Return the (X, Y) coordinate for the center point of the cell that contains the specified text.  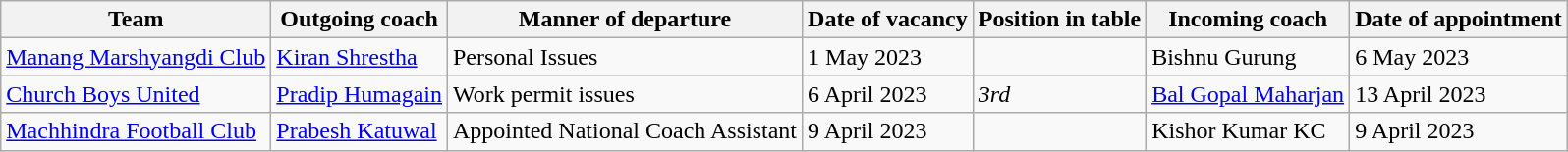
Date of vacancy (888, 20)
Church Boys United (136, 94)
Manner of departure (625, 20)
6 May 2023 (1459, 57)
Outgoing coach (360, 20)
Team (136, 20)
Pradip Humagain (360, 94)
13 April 2023 (1459, 94)
Manang Marshyangdi Club (136, 57)
Incoming coach (1248, 20)
Kishor Kumar KC (1248, 131)
3rd (1059, 94)
Kiran Shrestha (360, 57)
Work permit issues (625, 94)
Appointed National Coach Assistant (625, 131)
Position in table (1059, 20)
Prabesh Katuwal (360, 131)
6 April 2023 (888, 94)
1 May 2023 (888, 57)
Bal Gopal Maharjan (1248, 94)
Machhindra Football Club (136, 131)
Bishnu Gurung (1248, 57)
Personal Issues (625, 57)
Date of appointment (1459, 20)
